Return the (X, Y) coordinate for the center point of the cell that contains the specified text.  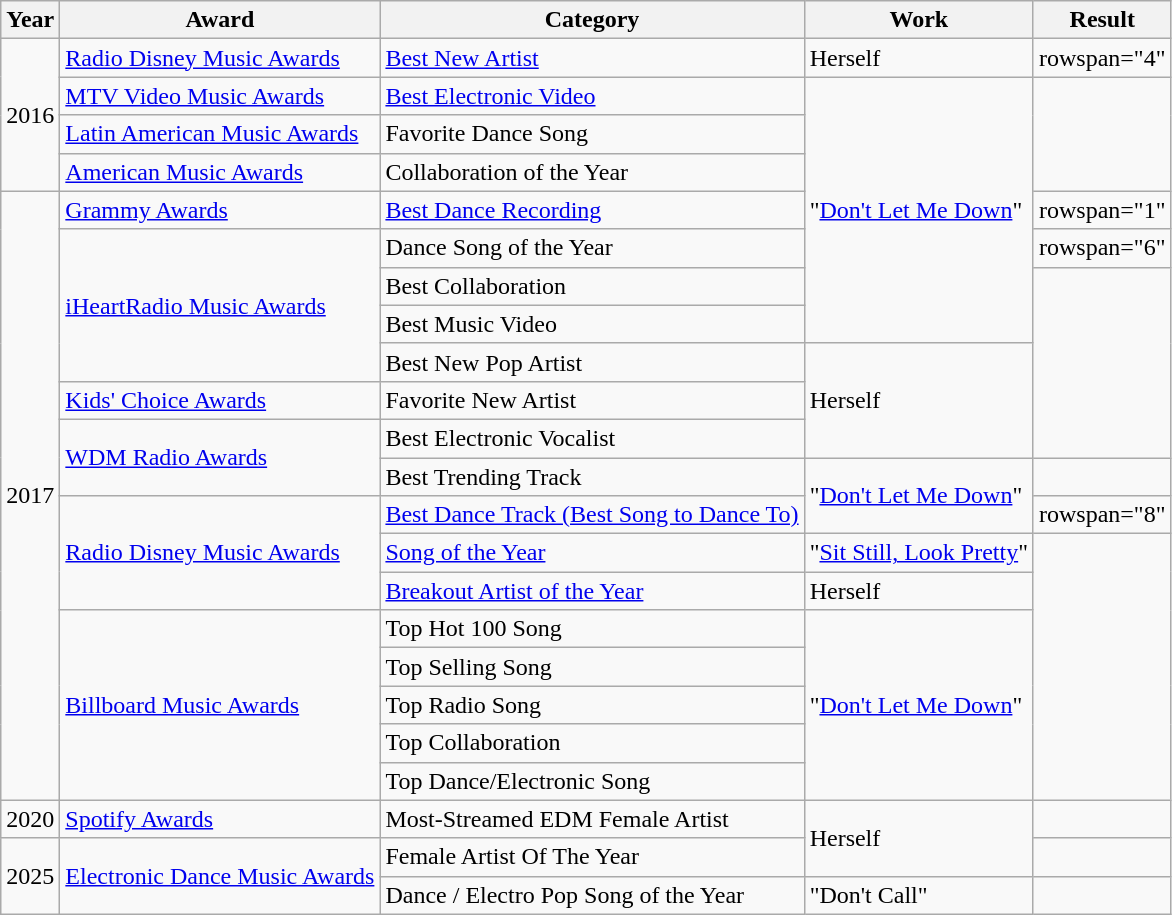
rowspan="4" (1102, 58)
Best Dance Recording (592, 210)
2017 (30, 496)
Kids' Choice Awards (220, 400)
Dance / Electro Pop Song of the Year (592, 895)
2020 (30, 819)
Top Radio Song (592, 705)
Best Dance Track (Best Song to Dance To) (592, 515)
Best Collaboration (592, 286)
Female Artist Of The Year (592, 857)
Electronic Dance Music Awards (220, 876)
Award (220, 20)
rowspan="1" (1102, 210)
Dance Song of the Year (592, 248)
Result (1102, 20)
Top Selling Song (592, 667)
WDM Radio Awards (220, 457)
Billboard Music Awards (220, 705)
Collaboration of the Year (592, 172)
Best New Pop Artist (592, 362)
Category (592, 20)
Favorite New Artist (592, 400)
rowspan="8" (1102, 515)
Work (918, 20)
rowspan="6" (1102, 248)
"Sit Still, Look Pretty" (918, 553)
Top Dance/Electronic Song (592, 781)
Best Electronic Vocalist (592, 438)
Year (30, 20)
2016 (30, 115)
"Don't Call" (918, 895)
Top Hot 100 Song (592, 629)
Best Music Video (592, 324)
Best Electronic Video (592, 96)
Song of the Year (592, 553)
Top Collaboration (592, 743)
Spotify Awards (220, 819)
Latin American Music Awards (220, 134)
Breakout Artist of the Year (592, 591)
Best New Artist (592, 58)
Grammy Awards (220, 210)
American Music Awards (220, 172)
iHeartRadio Music Awards (220, 305)
Best Trending Track (592, 477)
MTV Video Music Awards (220, 96)
Most-Streamed EDM Female Artist (592, 819)
2025 (30, 876)
Favorite Dance Song (592, 134)
